Pinpoint the cell where the given text exists, returning its (x, y) midpoint coordinate. 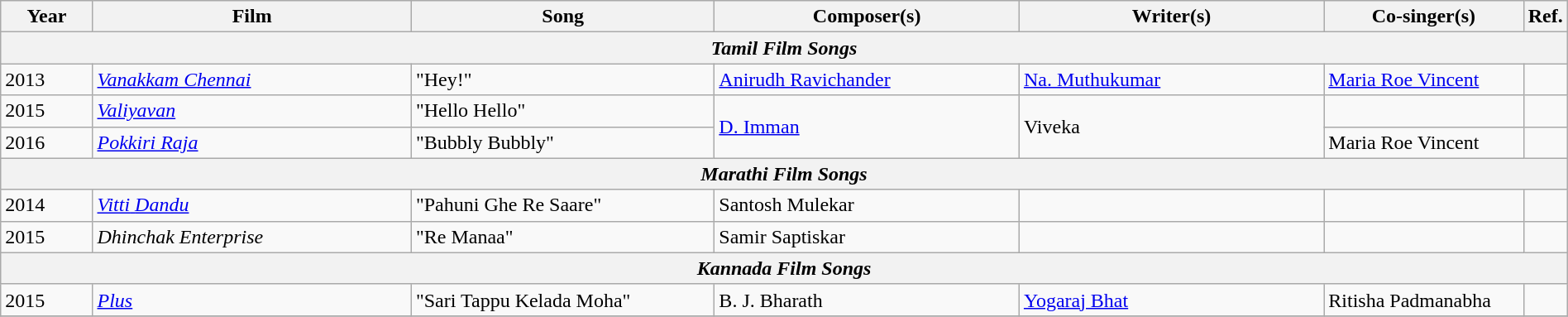
Composer(s) (867, 17)
Film (251, 17)
Year (46, 17)
Vitti Dandu (251, 205)
Tamil Film Songs (784, 48)
2013 (46, 79)
Ref. (1545, 17)
Song (562, 17)
Dhinchak Enterprise (251, 237)
"Hello Hello" (562, 111)
"Hey!" (562, 79)
Yogaraj Bhat (1171, 300)
Santosh Mulekar (867, 205)
Pokkiri Raja (251, 142)
D. Imman (867, 127)
Valiyavan (251, 111)
Writer(s) (1171, 17)
Ritisha Padmanabha (1424, 300)
Marathi Film Songs (784, 174)
Kannada Film Songs (784, 268)
"Pahuni Ghe Re Saare" (562, 205)
B. J. Bharath (867, 300)
"Sari Tappu Kelada Moha" (562, 300)
2016 (46, 142)
Na. Muthukumar (1171, 79)
Co-singer(s) (1424, 17)
Anirudh Ravichander (867, 79)
2014 (46, 205)
"Bubbly Bubbly" (562, 142)
Viveka (1171, 127)
Plus (251, 300)
"Re Manaa" (562, 237)
Vanakkam Chennai (251, 79)
Samir Saptiskar (867, 237)
